Pinpoint the cell where the given text exists, returning its (X, Y) midpoint coordinate. 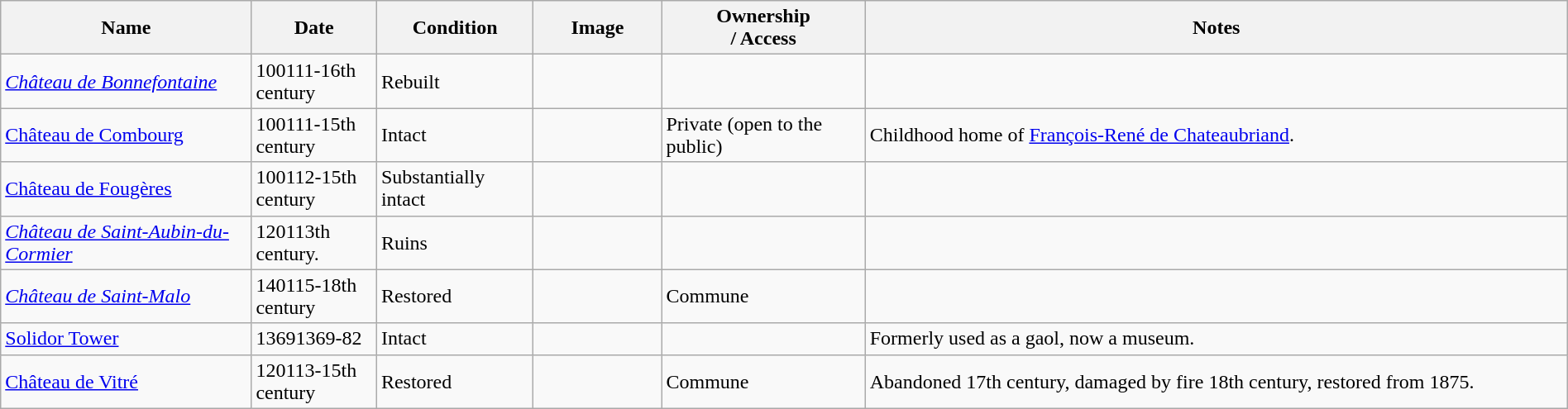
Château de Fougères (126, 188)
100112-15th century (314, 188)
Solidor Tower (126, 339)
Château de Saint-Malo (126, 296)
120113th century. (314, 243)
Abandoned 17th century, damaged by fire 18th century, restored from 1875. (1216, 382)
Château de Combourg (126, 136)
Rebuilt (455, 81)
100111-16th century (314, 81)
Private (open to the public) (763, 136)
140115-18th century (314, 296)
Notes (1216, 28)
Substantially intact (455, 188)
Condition (455, 28)
Château de Vitré (126, 382)
120113-15th century (314, 382)
Date (314, 28)
Childhood home of François-René de Chateaubriand. (1216, 136)
Formerly used as a gaol, now a museum. (1216, 339)
Image (597, 28)
Château de Saint-Aubin-du-Cormier (126, 243)
Name (126, 28)
Ruins (455, 243)
Château de Bonnefontaine (126, 81)
100111-15th century (314, 136)
Ownership/ Access (763, 28)
13691369-82 (314, 339)
